Detect which cell encompasses the target text, then output its [X, Y] center coordinate. 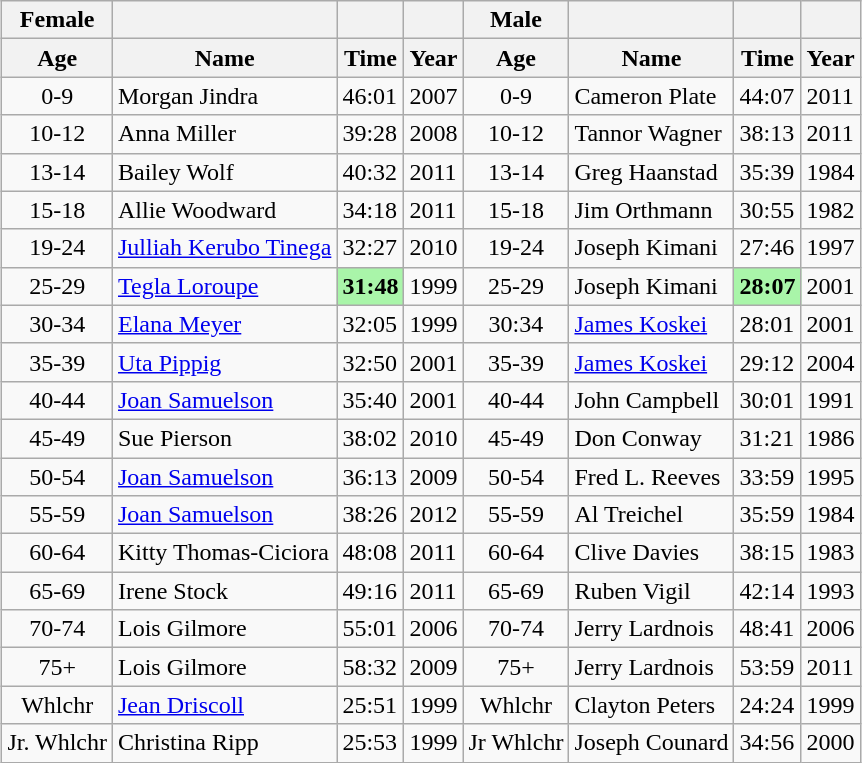
Clayton Peters [652, 705]
32:27 [370, 248]
24:24 [768, 705]
2008 [434, 134]
Female [58, 20]
28:01 [768, 324]
1986 [830, 438]
Tegla Loroupe [224, 286]
35:39 [768, 172]
32:05 [370, 324]
32:50 [370, 362]
38:02 [370, 438]
1995 [830, 477]
48:41 [768, 629]
Allie Woodward [224, 210]
31:21 [768, 438]
1983 [830, 553]
30:01 [768, 400]
2012 [434, 515]
28:07 [768, 286]
30-34 [58, 324]
Morgan Jindra [224, 96]
Al Treichel [652, 515]
33:59 [768, 477]
42:14 [768, 591]
27:46 [768, 248]
Male [516, 20]
48:08 [370, 553]
Jean Driscoll [224, 705]
Bailey Wolf [224, 172]
44:07 [768, 96]
46:01 [370, 96]
Clive Davies [652, 553]
29:12 [768, 362]
Julliah Kerubo Tinega [224, 248]
35:59 [768, 515]
Irene Stock [224, 591]
Sue Pierson [224, 438]
Fred L. Reeves [652, 477]
35:40 [370, 400]
Cameron Plate [652, 96]
30:34 [516, 324]
2007 [434, 96]
40:32 [370, 172]
Jim Orthmann [652, 210]
31:48 [370, 286]
36:13 [370, 477]
Joseph Counard [652, 743]
Jr Whlchr [516, 743]
Don Conway [652, 438]
2004 [830, 362]
2000 [830, 743]
John Campbell [652, 400]
34:18 [370, 210]
30:55 [768, 210]
38:26 [370, 515]
25:51 [370, 705]
1982 [830, 210]
Elana Meyer [224, 324]
38:13 [768, 134]
Anna Miller [224, 134]
Kitty Thomas-Ciciora [224, 553]
39:28 [370, 134]
58:32 [370, 667]
Greg Haanstad [652, 172]
Ruben Vigil [652, 591]
38:15 [768, 553]
1991 [830, 400]
49:16 [370, 591]
34:56 [768, 743]
Jr. Whlchr [58, 743]
55:01 [370, 629]
Christina Ripp [224, 743]
Uta Pippig [224, 362]
53:59 [768, 667]
1997 [830, 248]
25:53 [370, 743]
1993 [830, 591]
Tannor Wagner [652, 134]
